Detect which cell encompasses the target text, then output its (x, y) center coordinate. 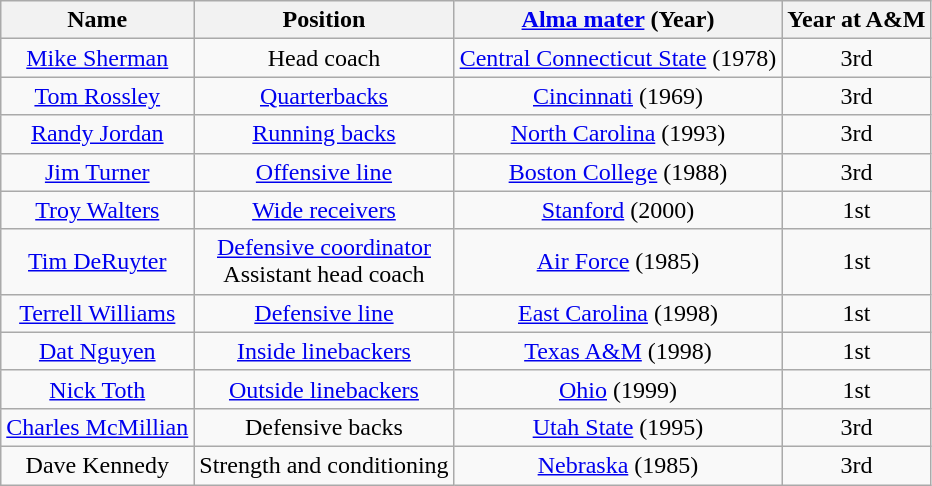
Ohio (1999) (618, 389)
Mike Sherman (98, 58)
Defensive line (324, 313)
Wide receivers (324, 210)
Stanford (2000) (618, 210)
Nebraska (1985) (618, 465)
Dave Kennedy (98, 465)
Central Connecticut State (1978) (618, 58)
Boston College (1988) (618, 172)
Position (324, 20)
Strength and conditioning (324, 465)
Utah State (1995) (618, 427)
Quarterbacks (324, 96)
Terrell Williams (98, 313)
Running backs (324, 134)
Randy Jordan (98, 134)
Troy Walters (98, 210)
Offensive line (324, 172)
Nick Toth (98, 389)
Defensive backs (324, 427)
Outside linebackers (324, 389)
Air Force (1985) (618, 262)
North Carolina (1993) (618, 134)
East Carolina (1998) (618, 313)
Alma mater (Year) (618, 20)
Head coach (324, 58)
Inside linebackers (324, 351)
Dat Nguyen (98, 351)
Tom Rossley (98, 96)
Charles McMillian (98, 427)
Cincinnati (1969) (618, 96)
Texas A&M (1998) (618, 351)
Jim Turner (98, 172)
Name (98, 20)
Tim DeRuyter (98, 262)
Defensive coordinatorAssistant head coach (324, 262)
Year at A&M (856, 20)
